Identify which cell holds the provided text, then report its (x, y) central coordinate. 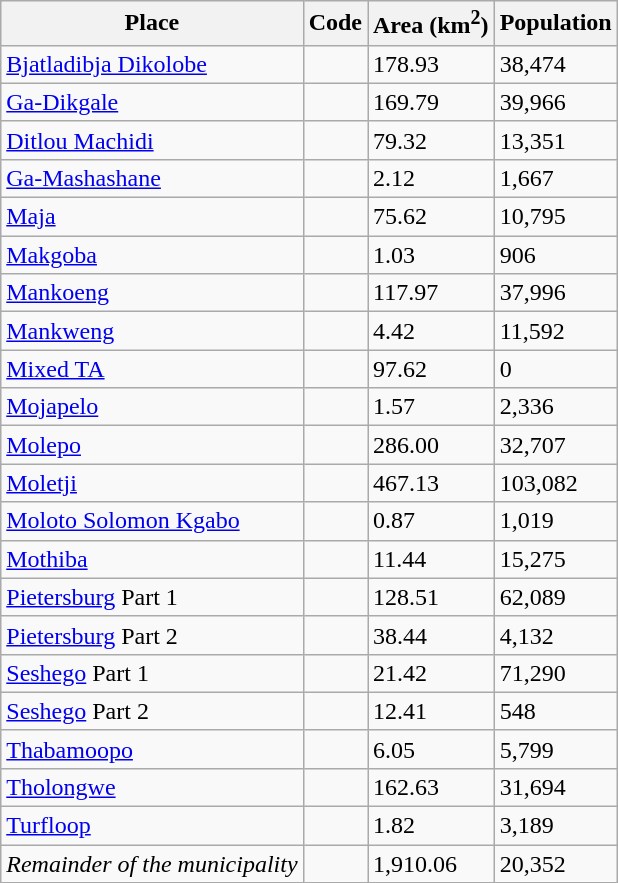
Area (km2) (432, 24)
Pietersburg Part 1 (152, 597)
21.42 (432, 673)
1.82 (432, 826)
Mothiba (152, 559)
4,132 (556, 635)
15,275 (556, 559)
286.00 (432, 445)
Ditlou Machidi (152, 140)
548 (556, 711)
Population (556, 24)
Maja (152, 217)
Thabamoopo (152, 749)
Makgoba (152, 255)
Bjatladibja Dikolobe (152, 64)
1,667 (556, 178)
467.13 (432, 483)
Remainder of the municipality (152, 864)
37,996 (556, 293)
11,592 (556, 331)
128.51 (432, 597)
38.44 (432, 635)
62,089 (556, 597)
0.87 (432, 521)
31,694 (556, 787)
10,795 (556, 217)
1,019 (556, 521)
Mankweng (152, 331)
2.12 (432, 178)
75.62 (432, 217)
4.42 (432, 331)
162.63 (432, 787)
0 (556, 369)
97.62 (432, 369)
38,474 (556, 64)
103,082 (556, 483)
13,351 (556, 140)
Mixed TA (152, 369)
Pietersburg Part 2 (152, 635)
Mankoeng (152, 293)
5,799 (556, 749)
1,910.06 (432, 864)
Seshego Part 2 (152, 711)
Ga-Mashashane (152, 178)
Molepo (152, 445)
32,707 (556, 445)
117.97 (432, 293)
6.05 (432, 749)
2,336 (556, 407)
79.32 (432, 140)
71,290 (556, 673)
Moletji (152, 483)
Ga-Dikgale (152, 102)
Moloto Solomon Kgabo (152, 521)
178.93 (432, 64)
11.44 (432, 559)
12.41 (432, 711)
Turfloop (152, 826)
Seshego Part 1 (152, 673)
906 (556, 255)
169.79 (432, 102)
Mojapelo (152, 407)
Place (152, 24)
Tholongwe (152, 787)
39,966 (556, 102)
20,352 (556, 864)
Code (335, 24)
3,189 (556, 826)
1.57 (432, 407)
1.03 (432, 255)
